From the cell containing the given text, extract its center point as (x, y) coordinate. 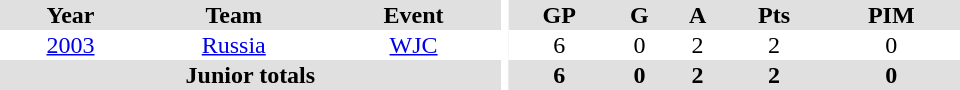
Pts (774, 15)
GP (559, 15)
WJC (413, 45)
Russia (234, 45)
Year (70, 15)
A (697, 15)
Event (413, 15)
2003 (70, 45)
Junior totals (250, 75)
G (639, 15)
PIM (892, 15)
Team (234, 15)
